Return [x, y] of the center of cell containing provided text 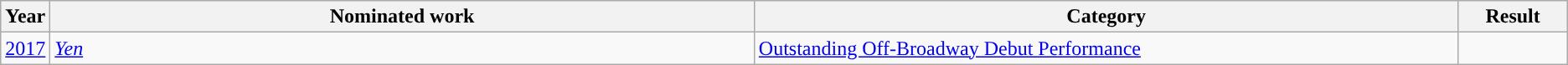
Category [1106, 17]
Year [25, 17]
Outstanding Off-Broadway Debut Performance [1106, 48]
Result [1513, 17]
2017 [25, 48]
Nominated work [402, 17]
Yen [402, 48]
